Provide the [x, y] coordinate of the cell's center where the given text is located.  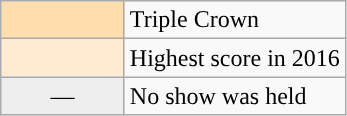
Triple Crown [234, 20]
— [63, 96]
No show was held [234, 96]
Highest score in 2016 [234, 58]
